Determine the [x, y] coordinate at the center of the cell enclosing the given text.  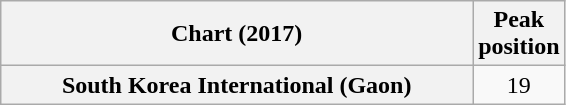
Peakposition [519, 34]
Chart (2017) [237, 34]
19 [519, 85]
South Korea International (Gaon) [237, 85]
